Output the [X, Y] coordinate of the center of the cell containing the given text.  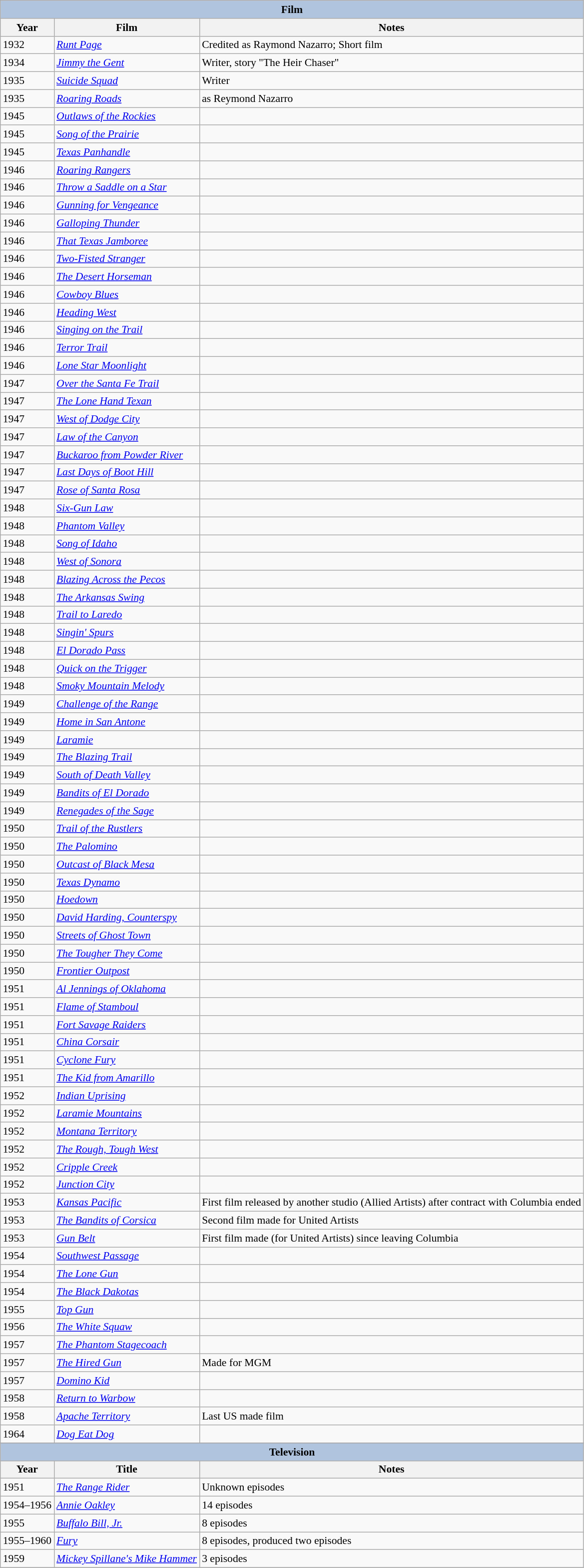
Rose of Santa Rosa [127, 490]
South of Death Valley [127, 775]
Al Jennings of Oklahoma [127, 989]
The Tougher They Come [127, 953]
The Blazing Trail [127, 757]
The White Squaw [127, 1327]
Quick on the Trigger [127, 668]
Buckaroo from Powder River [127, 455]
Two-Fisted Stranger [127, 259]
Laramie [127, 740]
Texas Panhandle [127, 152]
The Hired Gun [127, 1363]
Apache Territory [127, 1417]
Smoky Mountain Melody [127, 686]
The Palomino [127, 847]
The Black Dakotas [127, 1292]
First film released by another studio (Allied Artists) after contract with Columbia ended [392, 1203]
Cowboy Blues [127, 294]
Texas Dynamo [127, 882]
That Texas Jamboree [127, 241]
Outlaws of the Rockies [127, 116]
8 episodes [392, 1523]
Gunning for Vengeance [127, 205]
Unknown episodes [392, 1488]
Second film made for United Artists [392, 1221]
Top Gun [127, 1310]
Suicide Squad [127, 81]
Gun Belt [127, 1238]
Montana Territory [127, 1132]
Indian Uprising [127, 1096]
Throw a Saddle on a Star [127, 187]
Last Days of Boot Hill [127, 472]
Bandits of El Dorado [127, 793]
The Desert Horseman [127, 277]
Song of Idaho [127, 544]
Writer [392, 81]
3 episodes [392, 1559]
Galloping Thunder [127, 223]
West of Sonora [127, 562]
Fort Savage Raiders [127, 1025]
Buffalo Bill, Jr. [127, 1523]
Trail to Laredo [127, 615]
Domino Kid [127, 1381]
Credited as Raymond Nazarro; Short film [392, 45]
1934 [27, 63]
Singin' Spurs [127, 633]
1964 [27, 1434]
The Lone Gun [127, 1274]
Singing on the Trail [127, 330]
Annie Oakley [127, 1506]
Frontier Outpost [127, 971]
Kansas Pacific [127, 1203]
Challenge of the Range [127, 704]
14 episodes [392, 1506]
as Reymond Nazarro [392, 98]
Trail of the Rustlers [127, 829]
Cripple Creek [127, 1167]
The Lone Hand Texan [127, 401]
The Phantom Stagecoach [127, 1345]
West of Dodge City [127, 419]
Southwest Passage [127, 1256]
Mickey Spillane's Mike Hammer [127, 1559]
1955–1960 [27, 1541]
1932 [27, 45]
Made for MGM [392, 1363]
David Harding, Counterspy [127, 918]
Television [292, 1452]
El Dorado Pass [127, 651]
Blazing Across the Pecos [127, 579]
1954–1956 [27, 1506]
Home in San Antone [127, 722]
Heading West [127, 312]
Terror Trail [127, 348]
The Arkansas Swing [127, 597]
Over the Santa Fe Trail [127, 383]
Laramie Mountains [127, 1114]
Renegades of the Sage [127, 811]
Lone Star Moonlight [127, 366]
First film made (for United Artists) since leaving Columbia [392, 1238]
Song of the Prairie [127, 134]
Hoedown [127, 900]
Roaring Rangers [127, 170]
The Range Rider [127, 1488]
1959 [27, 1559]
Phantom Valley [127, 526]
Flame of Stamboul [127, 1007]
Runt Page [127, 45]
Cyclone Fury [127, 1060]
Junction City [127, 1185]
The Rough, Tough West [127, 1149]
1956 [27, 1327]
Law of the Canyon [127, 437]
8 episodes, produced two episodes [392, 1541]
Six-Gun Law [127, 508]
China Corsair [127, 1042]
Roaring Roads [127, 98]
The Bandits of Corsica [127, 1221]
Fury [127, 1541]
Title [127, 1470]
Dog Eat Dog [127, 1434]
Writer, story "The Heir Chaser" [392, 63]
Jimmy the Gent [127, 63]
Last US made film [392, 1417]
Streets of Ghost Town [127, 936]
Outcast of Black Mesa [127, 864]
Return to Warbow [127, 1399]
The Kid from Amarillo [127, 1078]
